Return the [X, Y] coordinate for the center point of the cell that contains the specified text.  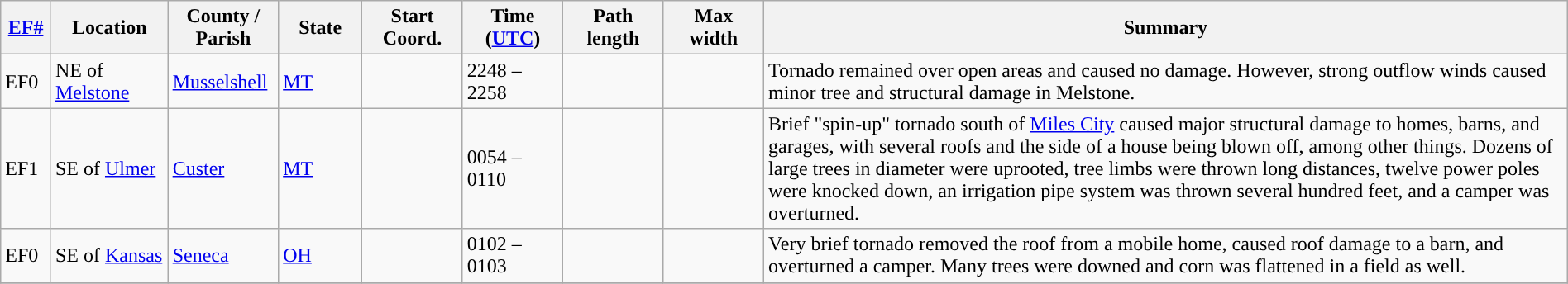
Custer [223, 168]
SE of Kansas [109, 256]
Location [109, 28]
Path length [614, 28]
NE of Melstone [109, 81]
Musselshell [223, 81]
Start Coord. [412, 28]
SE of Ulmer [109, 168]
2248 – 2258 [513, 81]
OH [321, 256]
EF# [26, 28]
County / Parish [223, 28]
Tornado remained over open areas and caused no damage. However, strong outflow winds caused minor tree and structural damage in Melstone. [1166, 81]
0054 – 0110 [513, 168]
Max width [713, 28]
Summary [1166, 28]
Seneca [223, 256]
State [321, 28]
EF1 [26, 168]
Time (UTC) [513, 28]
0102 – 0103 [513, 256]
